Scan for the cell matching the given text and deliver its [X, Y] coordinate at center. 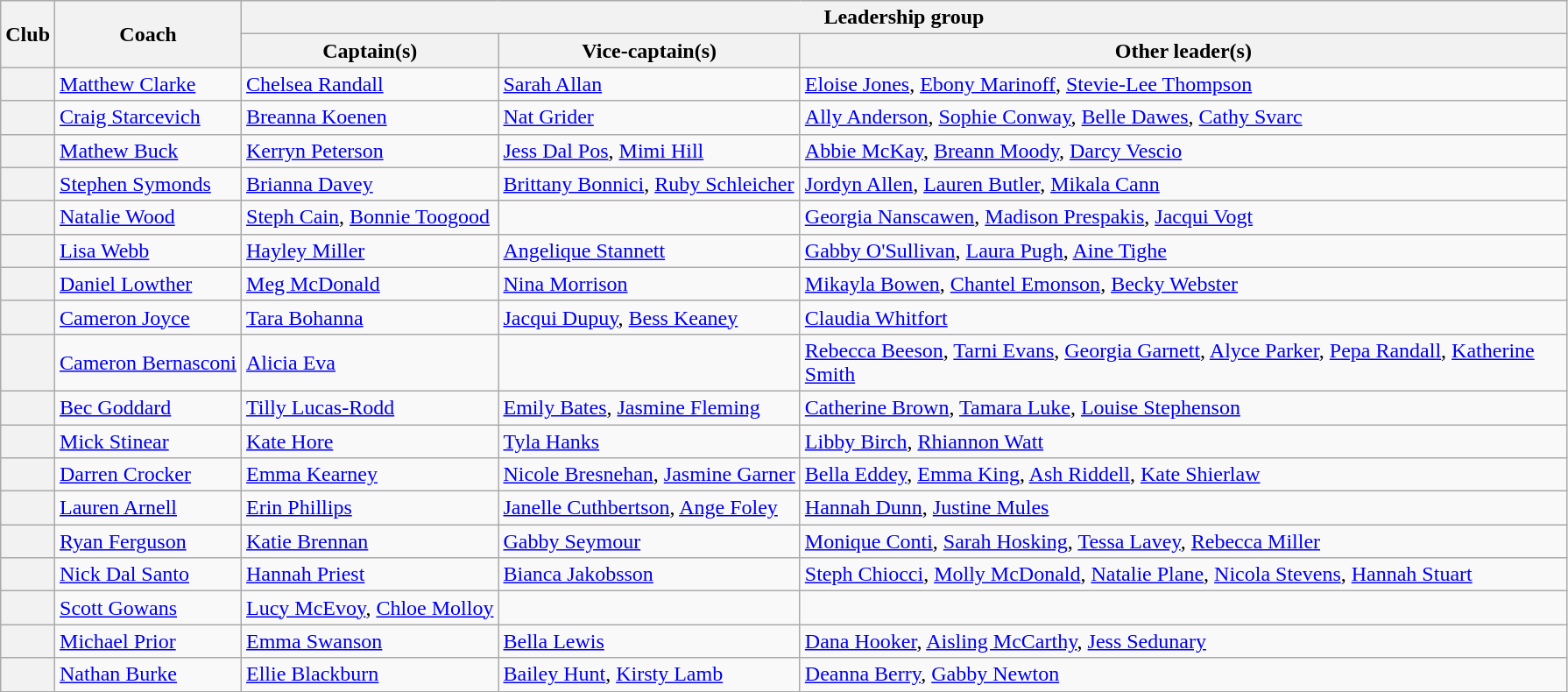
Hannah Priest [370, 575]
Cameron Joyce [149, 317]
Mikayla Bowen, Chantel Emonson, Becky Webster [1183, 284]
Nathan Burke [149, 674]
Abbie McKay, Breann Moody, Darcy Vescio [1183, 151]
Meg McDonald [370, 284]
Janelle Cuthbertson, Ange Foley [649, 508]
Emma Kearney [370, 475]
Steph Cain, Bonnie Toogood [370, 217]
Bec Goddard [149, 407]
Gabby Seymour [649, 541]
Nick Dal Santo [149, 575]
Gabby O'Sullivan, Laura Pugh, Aine Tighe [1183, 251]
Hannah Dunn, Justine Mules [1183, 508]
Jacqui Dupuy, Bess Keaney [649, 317]
Erin Phillips [370, 508]
Lucy McEvoy, Chloe Molloy [370, 608]
Jordyn Allen, Lauren Butler, Mikala Cann [1183, 184]
Sarah Allan [649, 84]
Daniel Lowther [149, 284]
Catherine Brown, Tamara Luke, Louise Stephenson [1183, 407]
Ally Anderson, Sophie Conway, Belle Dawes, Cathy Svarc [1183, 117]
Emma Swanson [370, 641]
Jess Dal Pos, Mimi Hill [649, 151]
Chelsea Randall [370, 84]
Leadership group [904, 18]
Captain(s) [370, 51]
Nat Grider [649, 117]
Steph Chiocci, Molly McDonald, Natalie Plane, Nicola Stevens, Hannah Stuart [1183, 575]
Kerryn Peterson [370, 151]
Ryan Ferguson [149, 541]
Lisa Webb [149, 251]
Deanna Berry, Gabby Newton [1183, 674]
Monique Conti, Sarah Hosking, Tessa Lavey, Rebecca Miller [1183, 541]
Katie Brennan [370, 541]
Breanna Koenen [370, 117]
Kate Hore [370, 441]
Eloise Jones, Ebony Marinoff, Stevie-Lee Thompson [1183, 84]
Scott Gowans [149, 608]
Bella Eddey, Emma King, Ash Riddell, Kate Shierlaw [1183, 475]
Libby Birch, Rhiannon Watt [1183, 441]
Rebecca Beeson, Tarni Evans, Georgia Garnett, Alyce Parker, Pepa Randall, Katherine Smith [1183, 363]
Darren Crocker [149, 475]
Dana Hooker, Aisling McCarthy, Jess Sedunary [1183, 641]
Claudia Whitfort [1183, 317]
Cameron Bernasconi [149, 363]
Bella Lewis [649, 641]
Brittany Bonnici, Ruby Schleicher [649, 184]
Coach [149, 34]
Hayley Miller [370, 251]
Michael Prior [149, 641]
Tilly Lucas-Rodd [370, 407]
Mick Stinear [149, 441]
Emily Bates, Jasmine Fleming [649, 407]
Georgia Nanscawen, Madison Prespakis, Jacqui Vogt [1183, 217]
Tara Bohanna [370, 317]
Vice-captain(s) [649, 51]
Nicole Bresnehan, Jasmine Garner [649, 475]
Bailey Hunt, Kirsty Lamb [649, 674]
Craig Starcevich [149, 117]
Tyla Hanks [649, 441]
Alicia Eva [370, 363]
Natalie Wood [149, 217]
Brianna Davey [370, 184]
Club [28, 34]
Stephen Symonds [149, 184]
Matthew Clarke [149, 84]
Bianca Jakobsson [649, 575]
Angelique Stannett [649, 251]
Ellie Blackburn [370, 674]
Lauren Arnell [149, 508]
Mathew Buck [149, 151]
Nina Morrison [649, 284]
Other leader(s) [1183, 51]
